Scan for the cell matching the given text and deliver its [X, Y] coordinate at center. 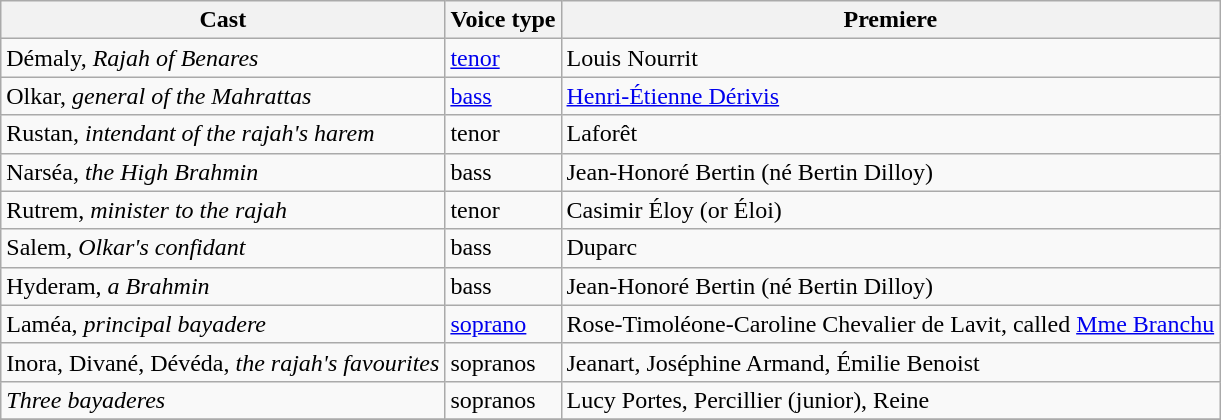
soprano [503, 324]
Hyderam, a Brahmin [223, 286]
Narséa, the High Brahmin [223, 172]
Rose-Timoléone-Caroline Chevalier de Lavit, called Mme Branchu [890, 324]
Inora, Divané, Dévéda, the rajah's favourites [223, 362]
Laméa, principal bayadere [223, 324]
Lucy Portes, Percillier (junior), Reine [890, 400]
Rustan, intendant of the rajah's harem [223, 134]
Cast [223, 20]
Olkar, general of the Mahrattas [223, 96]
Duparc [890, 248]
Henri-Étienne Dérivis [890, 96]
Casimir Éloy (or Éloi) [890, 210]
Three bayaderes [223, 400]
Salem, Olkar's confidant [223, 248]
Laforêt [890, 134]
Premiere [890, 20]
Voice type [503, 20]
Rutrem, minister to the rajah [223, 210]
Jeanart, Joséphine Armand, Émilie Benoist [890, 362]
Démaly, Rajah of Benares [223, 58]
Louis Nourrit [890, 58]
